Detect which cell encompasses the target text, then output its [X, Y] center coordinate. 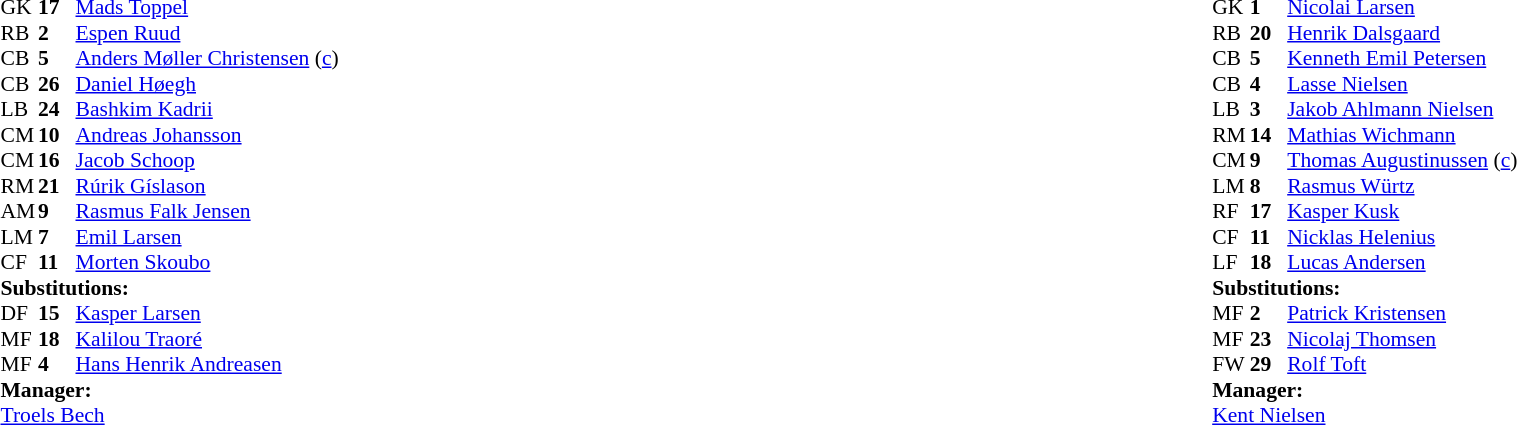
21 [57, 186]
Kasper Larsen [208, 313]
8 [1269, 186]
Rasmus Würtz [1402, 186]
Kasper Kusk [1402, 211]
14 [1269, 135]
RF [1231, 211]
23 [1269, 339]
Nicklas Helenius [1402, 237]
Patrick Kristensen [1402, 313]
Lasse Nielsen [1402, 84]
Emil Larsen [208, 237]
Anders Møller Christensen (c) [208, 59]
LF [1231, 263]
16 [57, 161]
3 [1269, 109]
Kenneth Emil Petersen [1402, 59]
10 [57, 135]
AM [19, 211]
Rasmus Falk Jensen [208, 211]
Lucas Andersen [1402, 263]
DF [19, 313]
17 [1269, 211]
Nicolaj Thomsen [1402, 339]
Jakob Ahlmann Nielsen [1402, 109]
Espen Ruud [208, 33]
15 [57, 313]
Henrik Dalsgaard [1402, 33]
7 [57, 237]
Rúrik Gíslason [208, 186]
Morten Skoubo [208, 263]
Thomas Augustinussen (c) [1402, 161]
Mathias Wichmann [1402, 135]
29 [1269, 365]
20 [1269, 33]
Andreas Johansson [208, 135]
Rolf Toft [1402, 365]
Kalilou Traoré [208, 339]
24 [57, 109]
Hans Henrik Andreasen [208, 365]
Bashkim Kadrii [208, 109]
FW [1231, 365]
26 [57, 84]
Daniel Høegh [208, 84]
Jacob Schoop [208, 161]
